Provide the [X, Y] coordinate of the cell's center where the given text is located.  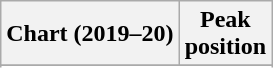
Peak position [225, 34]
Chart (2019–20) [90, 34]
